Capture the cell that displays the provided text and extract its (x, y) central coordinate. 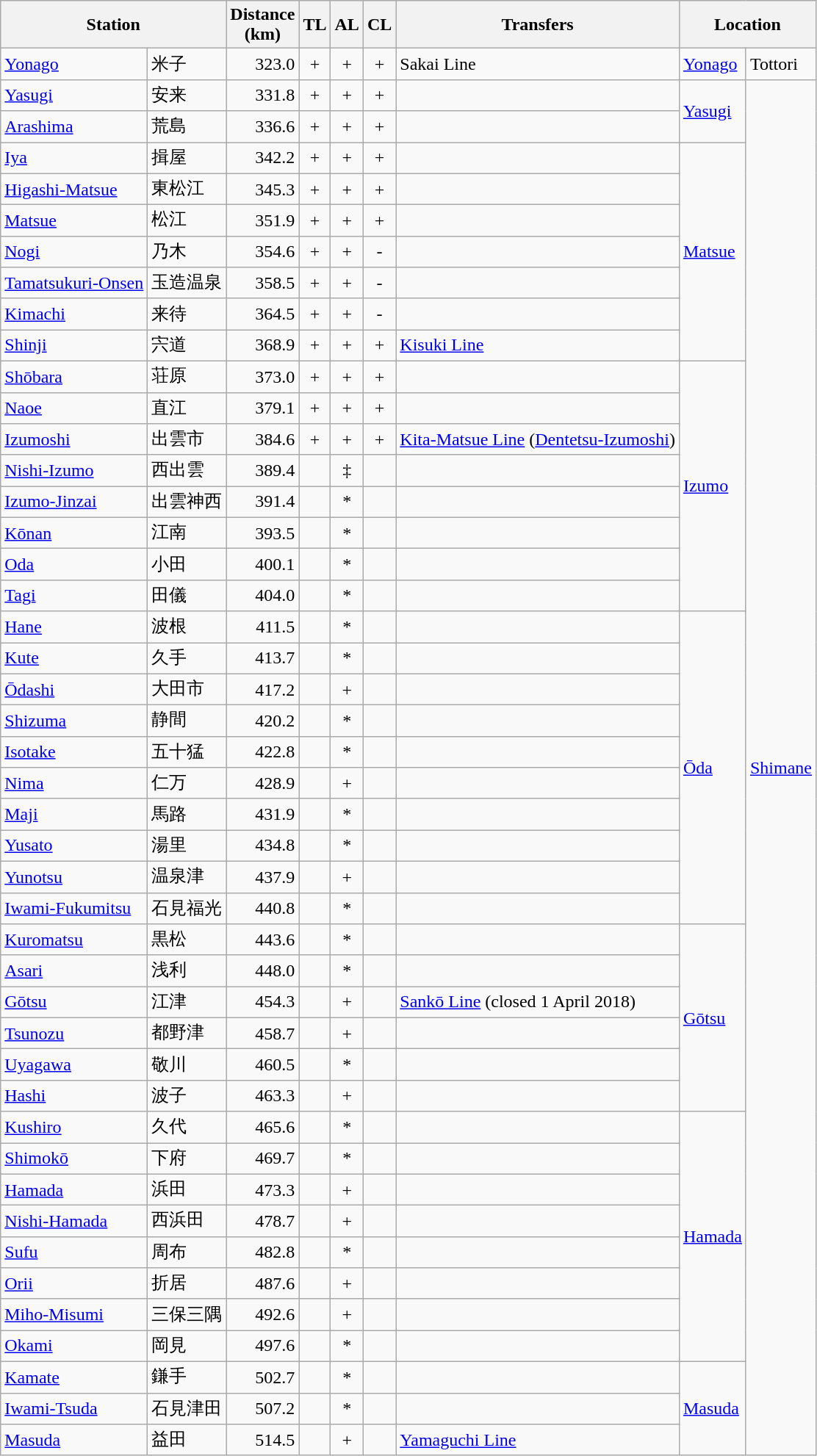
420.2 (263, 721)
波子 (187, 1096)
静間 (187, 721)
下府 (187, 1159)
342.2 (263, 159)
出雲神西 (187, 502)
Tamatsukuri-Onsen (74, 284)
来待 (187, 314)
Higashi-Matsue (74, 190)
浅利 (187, 971)
428.9 (263, 783)
492.6 (263, 1315)
乃木 (187, 251)
大田市 (187, 689)
Kamate (74, 1377)
Kimachi (74, 314)
Oda (74, 564)
直江 (187, 408)
西出雲 (187, 470)
Kōnan (74, 533)
Miho-Misumi (74, 1315)
玉造温泉 (187, 284)
460.5 (263, 1065)
波根 (187, 627)
Hane (74, 627)
Okami (74, 1346)
400.1 (263, 564)
Yamaguchi Line (538, 1440)
323.0 (263, 65)
益田 (187, 1440)
393.5 (263, 533)
荒島 (187, 126)
404.0 (263, 595)
478.7 (263, 1221)
Kita-Matsue Line (Dentetsu-Izumoshi) (538, 439)
仁万 (187, 783)
温泉津 (187, 877)
Uyagawa (74, 1065)
Iwami-Tsuda (74, 1409)
391.4 (263, 502)
Nima (74, 783)
揖屋 (187, 159)
331.8 (263, 95)
422.8 (263, 752)
久手 (187, 658)
Kisuki Line (538, 345)
454.3 (263, 1002)
Shimokō (74, 1159)
Tottori (780, 65)
Ōda (713, 768)
都野津 (187, 1033)
Nishi-Hamada (74, 1221)
Iwami-Fukumitsu (74, 908)
Shimane (780, 767)
石見福光 (187, 908)
443.6 (263, 940)
敬川 (187, 1065)
Location (747, 25)
358.5 (263, 284)
384.6 (263, 439)
久代 (187, 1127)
497.6 (263, 1346)
米子 (187, 65)
石見津田 (187, 1409)
482.8 (263, 1252)
373.0 (263, 376)
Kute (74, 658)
出雲市 (187, 439)
Nishi-Izumo (74, 470)
CL (379, 25)
Station (113, 25)
431.9 (263, 814)
西浜田 (187, 1221)
354.6 (263, 251)
馬路 (187, 814)
Arashima (74, 126)
465.6 (263, 1127)
五十猛 (187, 752)
小田 (187, 564)
黒松 (187, 940)
Ōdashi (74, 689)
434.8 (263, 846)
Kuromatsu (74, 940)
宍道 (187, 345)
Sufu (74, 1252)
458.7 (263, 1033)
507.2 (263, 1409)
TL (314, 25)
折居 (187, 1284)
368.9 (263, 345)
Kushiro (74, 1127)
389.4 (263, 470)
413.7 (263, 658)
Shizuma (74, 721)
Sakai Line (538, 65)
Hashi (74, 1096)
三保三隅 (187, 1315)
湯里 (187, 846)
514.5 (263, 1440)
417.2 (263, 689)
Sankō Line (closed 1 April 2018) (538, 1002)
鎌手 (187, 1377)
448.0 (263, 971)
411.5 (263, 627)
487.6 (263, 1284)
荘原 (187, 376)
Orii (74, 1284)
Shōbara (74, 376)
336.6 (263, 126)
Izumo-Jinzai (74, 502)
437.9 (263, 877)
松江 (187, 220)
440.8 (263, 908)
Distance(km) (263, 25)
江津 (187, 1002)
Maji (74, 814)
Transfers (538, 25)
463.3 (263, 1096)
‡ (347, 470)
安来 (187, 95)
469.7 (263, 1159)
Yunotsu (74, 877)
江南 (187, 533)
東松江 (187, 190)
345.3 (263, 190)
Yusato (74, 846)
Izumoshi (74, 439)
Tsunozu (74, 1033)
田儀 (187, 595)
Shinji (74, 345)
AL (347, 25)
Iya (74, 159)
Tagi (74, 595)
364.5 (263, 314)
周布 (187, 1252)
379.1 (263, 408)
Naoe (74, 408)
岡見 (187, 1346)
351.9 (263, 220)
473.3 (263, 1190)
Nogi (74, 251)
Isotake (74, 752)
502.7 (263, 1377)
浜田 (187, 1190)
Asari (74, 971)
Izumo (713, 486)
